Output the [X, Y] coordinate of the center of the cell containing the given text.  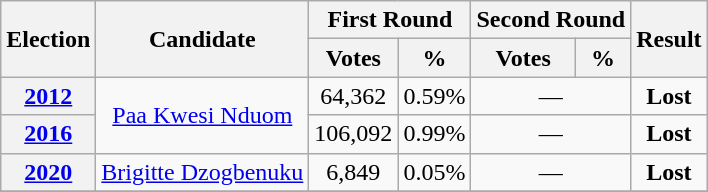
106,092 [354, 134]
6,849 [354, 172]
0.05% [434, 172]
Result [669, 39]
Paa Kwesi Nduom [202, 115]
0.59% [434, 96]
Election [48, 39]
64,362 [354, 96]
Candidate [202, 39]
Second Round [551, 20]
2020 [48, 172]
0.99% [434, 134]
Brigitte Dzogbenuku [202, 172]
2016 [48, 134]
First Round [390, 20]
2012 [48, 96]
